Find where the given text appears and provide that cell's center as (x, y) coordinate. 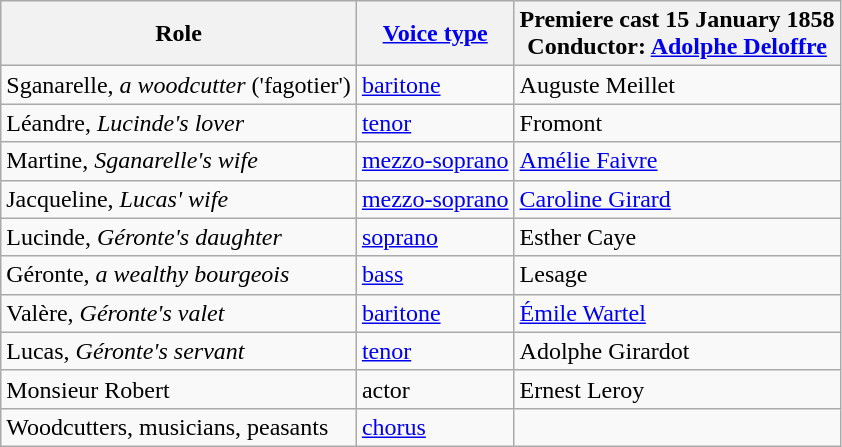
Jacqueline, Lucas' wife (179, 199)
Ernest Leroy (677, 389)
Adolphe Girardot (677, 351)
Esther Caye (677, 237)
Auguste Meillet (677, 85)
Woodcutters, musicians, peasants (179, 427)
Lucas, Géronte's servant (179, 351)
Voice type (435, 34)
Monsieur Robert (179, 389)
Premiere cast 15 January 1858Conductor: Adolphe Deloffre (677, 34)
bass (435, 275)
Amélie Faivre (677, 161)
chorus (435, 427)
Émile Wartel (677, 313)
Lesage (677, 275)
Sganarelle, a woodcutter ('fagotier') (179, 85)
actor (435, 389)
Lucinde, Géronte's daughter (179, 237)
Caroline Girard (677, 199)
Fromont (677, 123)
Valère, Géronte's valet (179, 313)
Martine, Sganarelle's wife (179, 161)
Role (179, 34)
soprano (435, 237)
Géronte, a wealthy bourgeois (179, 275)
Léandre, Lucinde's lover (179, 123)
